Pinpoint the cell where the given text exists, returning its [X, Y] midpoint coordinate. 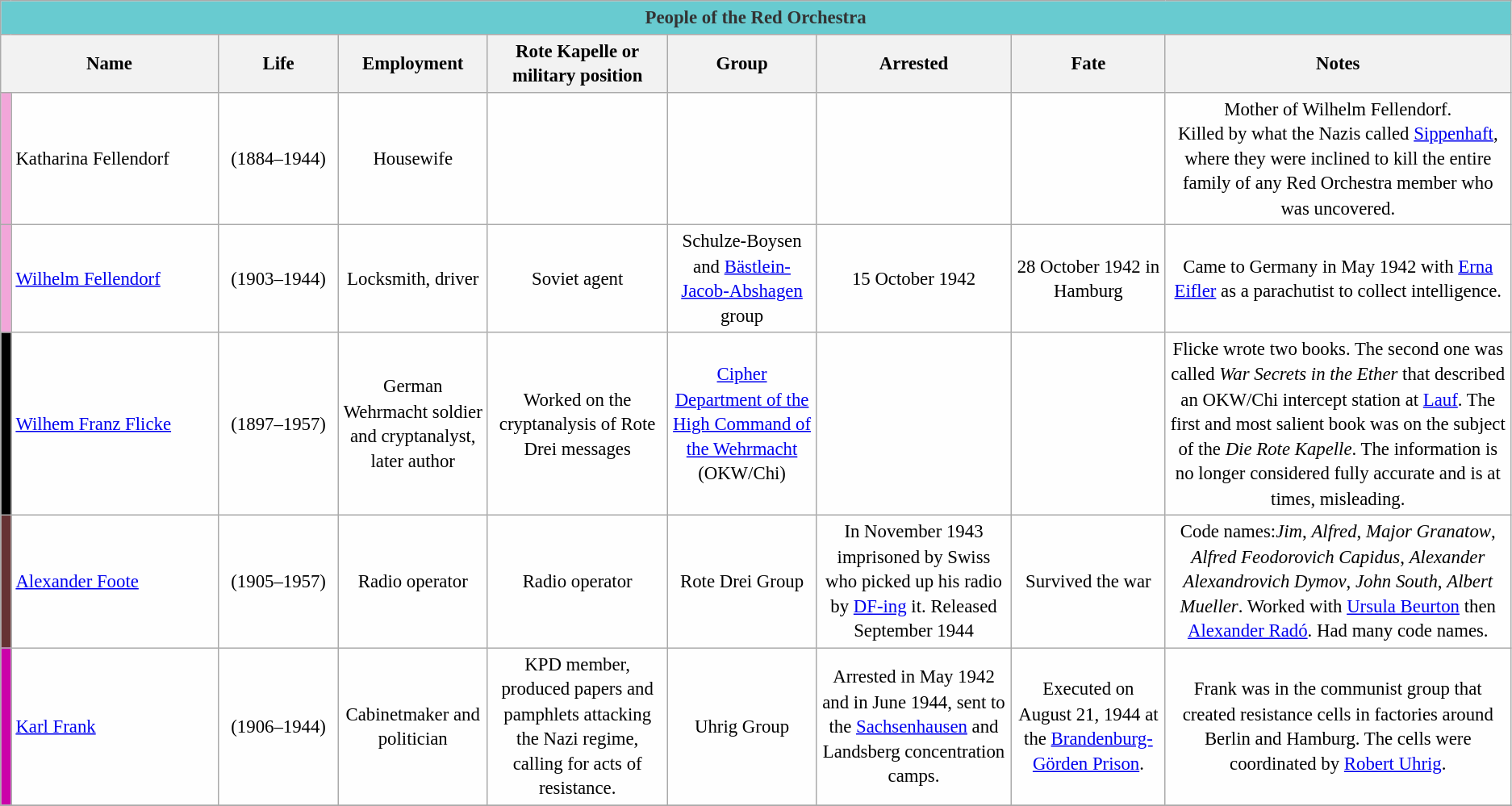
Came to Germany in May 1942 with Erna Eifler as a parachutist to collect intelligence. [1338, 279]
Survived the war [1088, 582]
Cipher Department of the High Command of the Wehrmacht (OKW/Chi) [742, 424]
Rote Drei Group [742, 582]
Arrested in May 1942 and in June 1944, sent to the Sachsenhausen and Landsberg concentration camps. [913, 726]
Cabinetmaker and politician [413, 726]
Locksmith, driver [413, 279]
Housewife [413, 158]
Karl Frank [115, 726]
In November 1943 imprisoned by Swiss who picked up his radio by DF-ing it. Released September 1944 [913, 582]
(1884–1944) [278, 158]
Employment [413, 63]
Executed on August 21, 1944 at the Brandenburg-Görden Prison. [1088, 726]
Group [742, 63]
(1897–1957) [278, 424]
15 October 1942 [913, 279]
Alexander Foote [115, 582]
(1905–1957) [278, 582]
Frank was in the communist group that created resistance cells in factories around Berlin and Hamburg. The cells were coordinated by Robert Uhrig. [1338, 726]
German Wehrmacht soldier and cryptanalyst, later author [413, 424]
Name [110, 63]
KPD member, produced papers and pamphlets attacking the Nazi regime, calling for acts of resistance. [577, 726]
Rote Kapelle or military position [577, 63]
Arrested [913, 63]
(1906–1944) [278, 726]
Wilhelm Fellendorf [115, 279]
Wilhem Franz Flicke [115, 424]
Notes [1338, 63]
28 October 1942 in Hamburg [1088, 279]
Soviet agent [577, 279]
(1903–1944) [278, 279]
Life [278, 63]
Worked on the cryptanalysis of Rote Drei messages [577, 424]
Uhrig Group [742, 726]
Schulze-Boysen and Bästlein-Jacob-Abshagen group [742, 279]
Katharina Fellendorf [115, 158]
Fate [1088, 63]
People of the Red Orchestra [756, 18]
